Locate the cell with the specified text and output its (x, y) center coordinate. 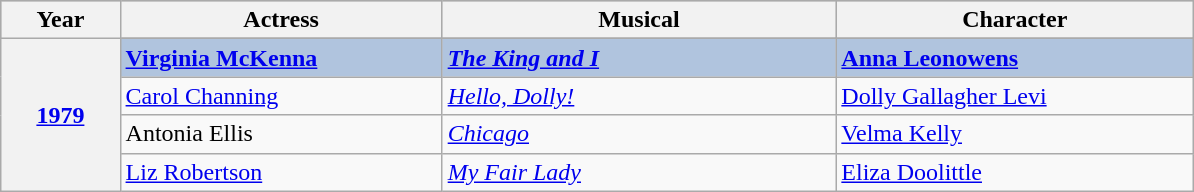
Year (60, 20)
Liz Robertson (281, 172)
Virginia McKenna (281, 58)
Character (1015, 20)
Actress (281, 20)
Carol Channing (281, 96)
Hello, Dolly! (639, 96)
Musical (639, 20)
The King and I (639, 58)
Dolly Gallagher Levi (1015, 96)
My Fair Lady (639, 172)
Eliza Doolittle (1015, 172)
Antonia Ellis (281, 134)
1979 (60, 115)
Chicago (639, 134)
Anna Leonowens (1015, 58)
Velma Kelly (1015, 134)
